Pinpoint the cell where the given text exists, returning its (X, Y) midpoint coordinate. 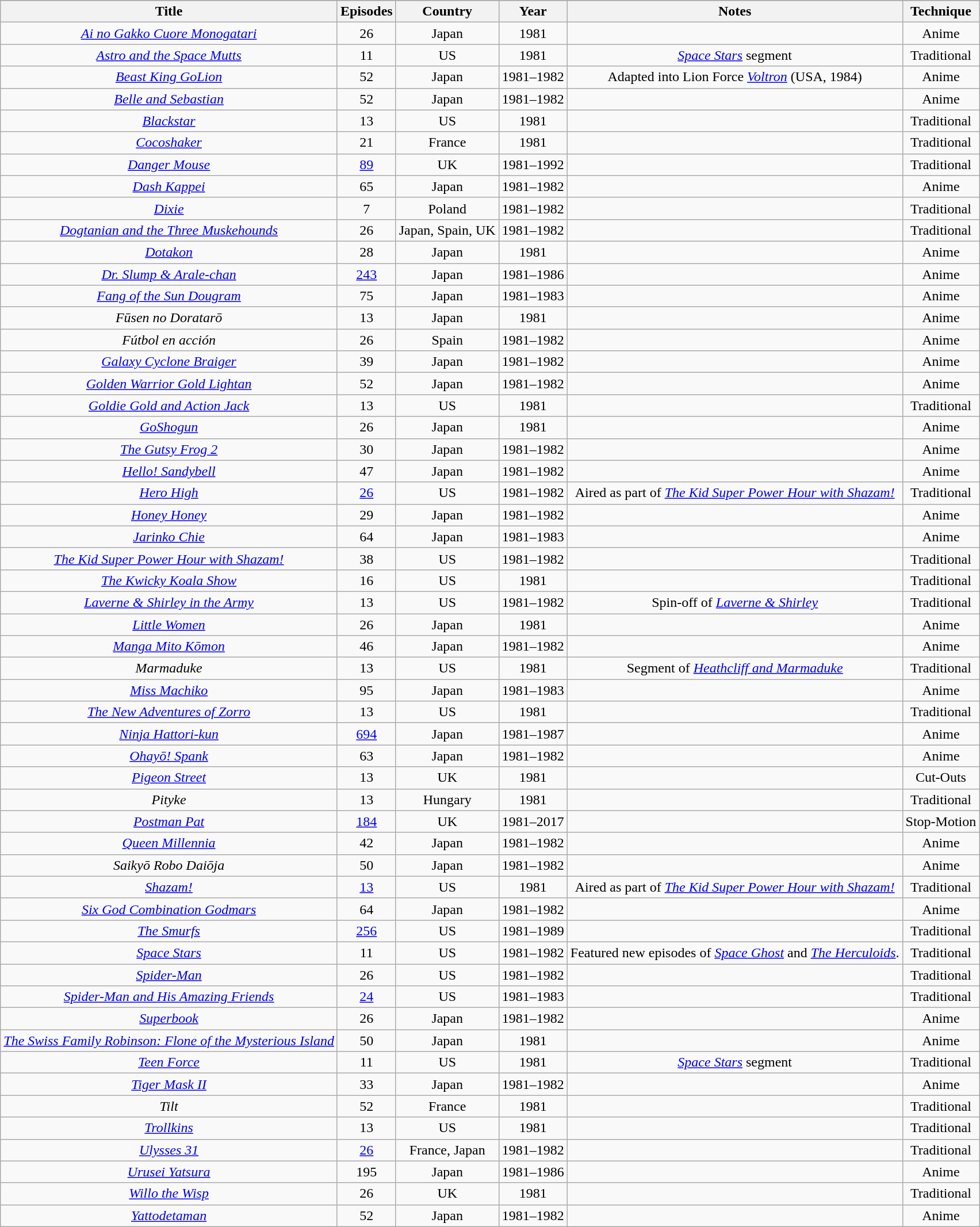
Beast King GoLion (169, 77)
Ulysses 31 (169, 1150)
243 (366, 274)
21 (366, 143)
Spider-Man and His Amazing Friends (169, 997)
Shazam! (169, 887)
Episodes (366, 12)
Pigeon Street (169, 778)
Spain (447, 340)
Title (169, 12)
Goldie Gold and Action Jack (169, 406)
Honey Honey (169, 515)
Blackstar (169, 121)
16 (366, 580)
Marmaduke (169, 668)
Hello! Sandybell (169, 471)
Dr. Slump & Arale-chan (169, 274)
42 (366, 843)
Ninja Hattori-kun (169, 734)
The Gutsy Frog 2 (169, 449)
Fútbol en acción (169, 340)
Spin-off of Laverne & Shirley (735, 602)
Golden Warrior Gold Lightan (169, 384)
Cut-Outs (941, 778)
694 (366, 734)
Notes (735, 12)
Dotakon (169, 252)
Jarinko Chie (169, 537)
Featured new episodes of Space Ghost and The Herculoids. (735, 953)
Six God Combination Godmars (169, 909)
Yattodetaman (169, 1215)
Urusei Yatsura (169, 1172)
The New Adventures of Zorro (169, 712)
Spider-Man (169, 975)
Little Women (169, 624)
Superbook (169, 1019)
Ai no Gakko Cuore Monogatari (169, 33)
Technique (941, 12)
Dogtanian and the Three Muskehounds (169, 230)
Tilt (169, 1106)
France, Japan (447, 1150)
1981–1992 (533, 165)
Belle and Sebastian (169, 99)
Saikyō Robo Daiōja (169, 865)
1981–2017 (533, 821)
The Swiss Family Robinson: Flone of the Mysterious Island (169, 1041)
89 (366, 165)
195 (366, 1172)
Fūsen no Doratarō (169, 318)
Country (447, 12)
Pityke (169, 800)
Willo the Wisp (169, 1194)
Postman Pat (169, 821)
Hungary (447, 800)
47 (366, 471)
Teen Force (169, 1062)
Year (533, 12)
Dixie (169, 208)
Danger Mouse (169, 165)
GoShogun (169, 427)
Dash Kappei (169, 186)
Tiger Mask II (169, 1084)
The Kid Super Power Hour with Shazam! (169, 559)
63 (366, 756)
Poland (447, 208)
Segment of Heathcliff and Marmaduke (735, 668)
Stop-Motion (941, 821)
38 (366, 559)
24 (366, 997)
Miss Machiko (169, 690)
The Smurfs (169, 931)
Cocoshaker (169, 143)
Trollkins (169, 1128)
30 (366, 449)
65 (366, 186)
28 (366, 252)
95 (366, 690)
256 (366, 931)
Japan, Spain, UK (447, 230)
39 (366, 362)
1981–1989 (533, 931)
Astro and the Space Mutts (169, 55)
7 (366, 208)
33 (366, 1084)
46 (366, 647)
Laverne & Shirley in the Army (169, 602)
Manga Mito Kōmon (169, 647)
Galaxy Cyclone Braiger (169, 362)
1981–1987 (533, 734)
Ohayō! Spank (169, 756)
29 (366, 515)
Space Stars (169, 953)
184 (366, 821)
Hero High (169, 493)
Adapted into Lion Force Voltron (USA, 1984) (735, 77)
The Kwicky Koala Show (169, 580)
Queen Millennia (169, 843)
Fang of the Sun Dougram (169, 296)
75 (366, 296)
